Locate the cell with the specified text and output its [X, Y] center coordinate. 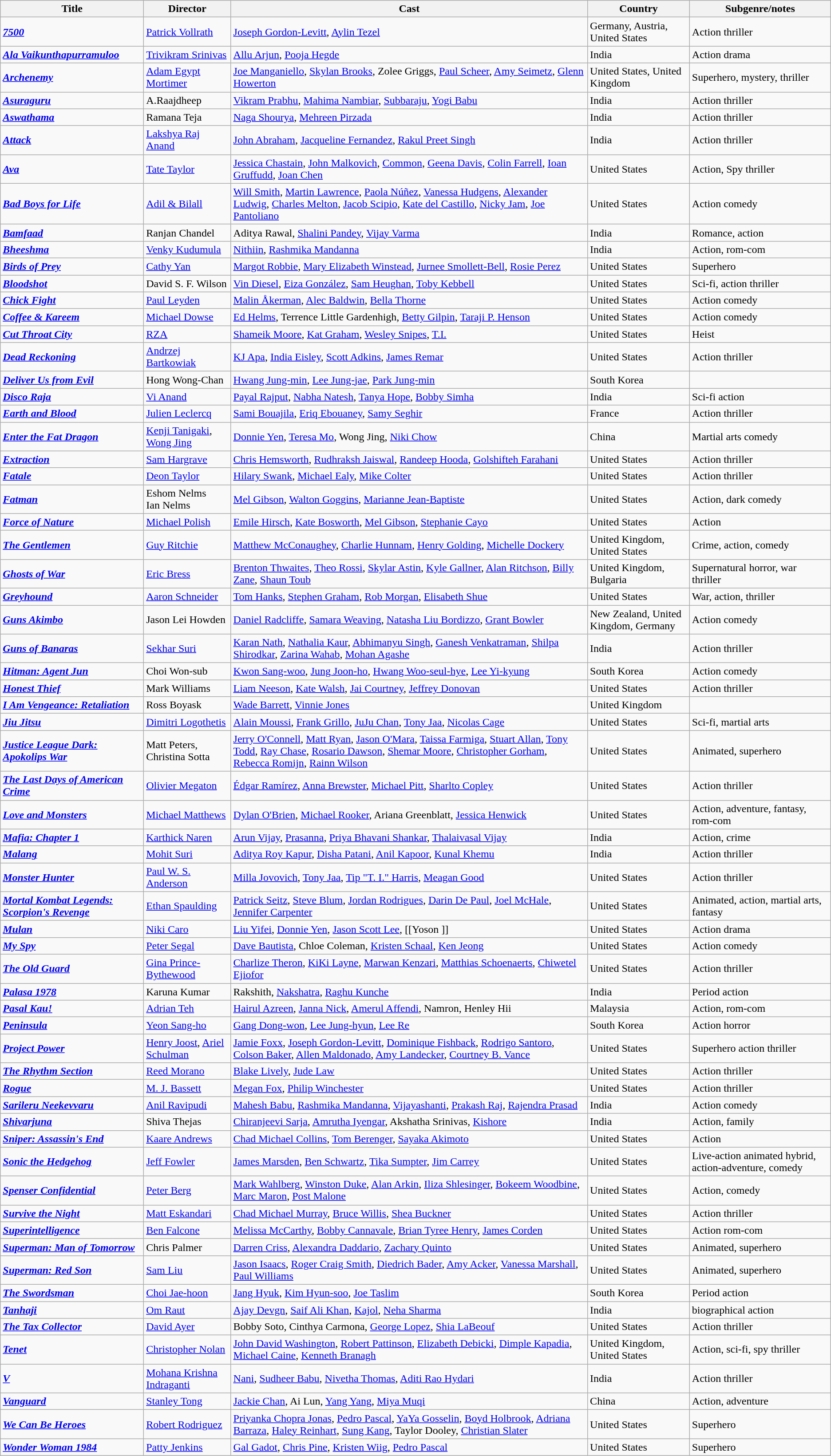
Action, family [760, 1122]
Allu Arjun, Pooja Hegde [409, 55]
Monster Hunter [72, 877]
Cast [409, 9]
Paul W. S. Anderson [187, 877]
Sekhar Suri [187, 649]
Robert Rodriguez [187, 1424]
Chiranjeevi Sarja, Amrutha Iyengar, Akshatha Srinivas, Kishore [409, 1122]
Karan Nath, Nathalia Kaur, Abhimanyu Singh, Ganesh Venkatraman, Shilpa Shirodkar, Zarina Wahab, Mohan Agashe [409, 649]
Liam Neeson, Kate Walsh, Jai Courtney, Jeffrey Donovan [409, 688]
We Can Be Heroes [72, 1424]
Country [639, 9]
Megan Fox, Philip Winchester [409, 1088]
Aaron Schneider [187, 596]
Payal Rajput, Nabha Natesh, Tanya Hope, Bobby Simha [409, 397]
Tanhaji [72, 1310]
The Last Days of American Crime [72, 785]
Mortal Kombat Legends: Scorpion's Revenge [72, 906]
Matt Eskandari [187, 1213]
Bheeshma [72, 249]
Dead Reckoning [72, 357]
Ethan Spaulding [187, 906]
Birds of Prey [72, 266]
Jeff Fowler [187, 1162]
Enter the Fat Dragon [72, 437]
Donnie Yen, Teresa Mo, Wong Jing, Niki Chow [409, 437]
Ajay Devgn, Saif Ali Khan, Kajol, Neha Sharma [409, 1310]
Disco Raja [72, 397]
Adam Egypt Mortimer [187, 77]
Mark Williams [187, 688]
Shameik Moore, Kat Graham, Wesley Snipes, T.I. [409, 334]
Jessica Chastain, John Malkovich, Common, Geena Davis, Colin Farrell, Ioan Gruffudd, Joan Chen [409, 169]
Justice League Dark: Apokolips War [72, 751]
Sarileru Neekevvaru [72, 1105]
Bad Boys for Life [72, 204]
Bloodshot [72, 284]
Arun Vijay, Prasanna, Priya Bhavani Shankar, Thalaivasal Vijay [409, 837]
Ranjan Chandel [187, 233]
Action, adventure, fantasy, rom-com [760, 815]
Choi Jae-hoon [187, 1293]
Sam Liu [187, 1270]
Asuraguru [72, 100]
Paul Leyden [187, 300]
Kwon Sang-woo, Jung Joon-ho, Hwang Woo-seul-hye, Lee Yi-kyung [409, 671]
Animated, action, martial arts, fantasy [760, 906]
Priyanka Chopra Jonas, Pedro Pascal, YaYa Gosselin, Boyd Holbrook, Adriana Barraza, Haley Reinhart, Sung Kang, Taylor Dooley, Christian Slater [409, 1424]
Fatale [72, 476]
Yeon Sang-ho [187, 1026]
Liu Yifei, Donnie Yen, Jason Scott Lee, [[Yoson ]] [409, 929]
Rogue [72, 1088]
Jackie Chan, Ai Lun, Yang Yang, Miya Muqi [409, 1401]
Aditya Roy Kapur, Disha Patani, Anil Kapoor, Kunal Khemu [409, 854]
Michael Matthews [187, 815]
Eric Bress [187, 573]
Shiva Thejas [187, 1122]
Anil Ravipudi [187, 1105]
Action rom-com [760, 1230]
Sam Hargrave [187, 459]
Vin Diesel, Eiza González, Sam Heughan, Toby Kebbell [409, 284]
Peter Berg [187, 1190]
United States, United Kingdom [639, 77]
Ala Vaikunthapurramuloo [72, 55]
KJ Apa, India Eisley, Scott Adkins, James Remar [409, 357]
Andrzej Bartkowiak [187, 357]
Nithiin, Rashmika Mandanna [409, 249]
The Rhythm Section [72, 1071]
Brenton Thwaites, Theo Rossi, Skylar Astin, Kyle Gallner, Alan Ritchson, Billy Zane, Shaun Toub [409, 573]
Rakshith, Nakshatra, Raghu Kunche [409, 992]
Malaysia [639, 1009]
Mel Gibson, Walton Goggins, Marianne Jean-Baptiste [409, 499]
United Kingdom [639, 705]
Daniel Radcliffe, Samara Weaving, Natasha Liu Bordizzo, Grant Bowler [409, 619]
Adrian Teh [187, 1009]
Sci-fi, martial arts [760, 722]
Honest Thief [72, 688]
Karuna Kumar [187, 992]
Sci-fi action [760, 397]
Reed Morano [187, 1071]
Cathy Yan [187, 266]
Subgenre/notes [760, 9]
Guy Ritchie [187, 545]
Lakshya Raj Anand [187, 140]
The Old Guard [72, 968]
Adil & Bilall [187, 204]
Emile Hirsch, Kate Bosworth, Mel Gibson, Stephanie Cayo [409, 522]
Jamie Foxx, Joseph Gordon-Levitt, Dominique Fishback, Rodrigo Santoro, Colson Baker, Allen Maldonado, Amy Landecker, Courtney B. Vance [409, 1048]
Superintelligence [72, 1230]
Darren Criss, Alexandra Daddario, Zachary Quinto [409, 1247]
biographical action [760, 1310]
Patrick Seitz, Steve Blum, Jordan Rodrigues, Darin De Paul, Joel McHale, Jennifer Carpenter [409, 906]
Hitman: Agent Jun [72, 671]
Mahesh Babu, Rashmika Mandanna, Vijayashanti, Prakash Raj, Rajendra Prasad [409, 1105]
Survive the Night [72, 1213]
Patty Jenkins [187, 1447]
Palasa 1978 [72, 992]
Fatman [72, 499]
David Ayer [187, 1327]
Superhero, mystery, thriller [760, 77]
Chris Hemsworth, Rudhraksh Jaiswal, Randeep Hooda, Golshifteh Farahani [409, 459]
John Abraham, Jacqueline Fernandez, Rakul Preet Singh [409, 140]
Action, comedy [760, 1190]
Guns of Banaras [72, 649]
New Zealand, United Kingdom, Germany [639, 619]
Jason Lei Howden [187, 619]
Malang [72, 854]
France [639, 414]
Bamfaad [72, 233]
Joseph Gordon-Levitt, Aylin Tezel [409, 32]
Supernatural horror, war thriller [760, 573]
Love and Monsters [72, 815]
Kaare Andrews [187, 1139]
Extraction [72, 459]
Earth and Blood [72, 414]
Matt Peters,Christina Sotta [187, 751]
Action, crime [760, 837]
Attack [72, 140]
Charlize Theron, KiKi Layne, Marwan Kenzari, Matthias Schoenaerts, Chiwetel Ejiofor [409, 968]
Jiu Jitsu [72, 722]
United Kingdom, Bulgaria [639, 573]
Michael Dowse [187, 317]
Melissa McCarthy, Bobby Cannavale, Brian Tyree Henry, James Corden [409, 1230]
Naga Shourya, Mehreen Pirzada [409, 117]
Milla Jovovich, Tony Jaa, Tip "T. I." Harris, Meagan Good [409, 877]
Ed Helms, Terrence Little Gardenhigh, Betty Gilpin, Taraji P. Henson [409, 317]
Force of Nature [72, 522]
Tenet [72, 1350]
Margot Robbie, Mary Elizabeth Winstead, Jurnee Smollett-Bell, Rosie Perez [409, 266]
Pasal Kau! [72, 1009]
Hong Wong-Chan [187, 380]
Archenemy [72, 77]
M. J. Bassett [187, 1088]
Heist [760, 334]
Julien Leclercq [187, 414]
Wade Barrett, Vinnie Jones [409, 705]
Matthew McConaughey, Charlie Hunnam, Henry Golding, Michelle Dockery [409, 545]
Chad Michael Murray, Bruce Willis, Shea Buckner [409, 1213]
Hilary Swank, Michael Ealy, Mike Colter [409, 476]
Henry Joost, Ariel Schulman [187, 1048]
Deliver Us from Evil [72, 380]
Trivikram Srinivas [187, 55]
Sonic the Hedgehog [72, 1162]
Chick Fight [72, 300]
Michael Polish [187, 522]
Action, adventure [760, 1401]
John David Washington, Robert Pattinson, Elizabeth Debicki, Dimple Kapadia, Michael Caine, Kenneth Branagh [409, 1350]
V [72, 1378]
Ross Boyask [187, 705]
Kenji Tanigaki, Wong Jing [187, 437]
Superman: Man of Tomorrow [72, 1247]
Dylan O'Brien, Michael Rooker, Ariana Greenblatt, Jessica Henwick [409, 815]
Spenser Confidential [72, 1190]
Patrick Vollrath [187, 32]
War, action, thriller [760, 596]
Karthick Naren [187, 837]
Chad Michael Collins, Tom Berenger, Sayaka Akimoto [409, 1139]
Project Power [72, 1048]
Germany, Austria, United States [639, 32]
Alain Moussi, Frank Grillo, JuJu Chan, Tony Jaa, Nicolas Cage [409, 722]
Cut Throat City [72, 334]
Malin Åkerman, Alec Baldwin, Bella Thorne [409, 300]
Peninsula [72, 1026]
Édgar Ramírez, Anna Brewster, Michael Pitt, Sharlto Copley [409, 785]
Tate Taylor [187, 169]
Venky Kudumula [187, 249]
Tom Hanks, Stephen Graham, Rob Morgan, Elisabeth Shue [409, 596]
Sci-fi, action thriller [760, 284]
Om Raut [187, 1310]
A.Raajdheep [187, 100]
Superman: Red Son [72, 1270]
Bobby Soto, Cinthya Carmona, George Lopez, Shia LaBeouf [409, 1327]
Aswathama [72, 117]
Guns Akimbo [72, 619]
Title [72, 9]
Mohit Suri [187, 854]
Coffee & Kareem [72, 317]
Dave Bautista, Chloe Coleman, Kristen Schaal, Ken Jeong [409, 946]
Hwang Jung-min, Lee Jung-jae, Park Jung-min [409, 380]
Stanley Tong [187, 1401]
Action, sci-fi, spy thriller [760, 1350]
Sami Bouajila, Eriq Ebouaney, Samy Seghir [409, 414]
Niki Caro [187, 929]
Live-action animated hybrid, action-adventure, comedy [760, 1162]
Nani, Sudheer Babu, Nivetha Thomas, Aditi Rao Hydari [409, 1378]
Mohana Krishna Indraganti [187, 1378]
Aditya Rawal, Shalini Pandey, Vijay Varma [409, 233]
RZA [187, 334]
Jason Isaacs, Roger Craig Smith, Diedrich Bader, Amy Acker, Vanessa Marshall, Paul Williams [409, 1270]
Action, Spy thriller [760, 169]
Gang Dong-won, Lee Jung-hyun, Lee Re [409, 1026]
Dimitri Logothetis [187, 722]
Crime, action, comedy [760, 545]
Action horror [760, 1026]
Vi Anand [187, 397]
Greyhound [72, 596]
Ava [72, 169]
Olivier Megaton [187, 785]
Chris Palmer [187, 1247]
Vikram Prabhu, Mahima Nambiar, Subbaraju, Yogi Babu [409, 100]
Wonder Woman 1984 [72, 1447]
Hairul Azreen, Janna Nick, Amerul Affendi, Namron, Henley Hii [409, 1009]
Mark Wahlberg, Winston Duke, Alan Arkin, Iliza Shlesinger, Bokeem Woodbine, Marc Maron, Post Malone [409, 1190]
Romance, action [760, 233]
Ben Falcone [187, 1230]
Ghosts of War [72, 573]
Mulan [72, 929]
7500 [72, 32]
Choi Won-sub [187, 671]
Blake Lively, Jude Law [409, 1071]
Director [187, 9]
James Marsden, Ben Schwartz, Tika Sumpter, Jim Carrey [409, 1162]
Sniper: Assassin's End [72, 1139]
Joe Manganiello, Skylan Brooks, Zolee Griggs, Paul Scheer, Amy Seimetz, Glenn Howerton [409, 77]
I Am Vengeance: Retaliation [72, 705]
My Spy [72, 946]
Ramana Teja [187, 117]
Eshom NelmsIan Nelms [187, 499]
Gina Prince-Bythewood [187, 968]
Deon Taylor [187, 476]
Shivarjuna [72, 1122]
Vanguard [72, 1401]
Peter Segal [187, 946]
Martial arts comedy [760, 437]
Action, dark comedy [760, 499]
Mafia: Chapter 1 [72, 837]
The Tax Collector [72, 1327]
The Swordsman [72, 1293]
David S. F. Wilson [187, 284]
Jang Hyuk, Kim Hyun-soo, Joe Taslim [409, 1293]
Gal Gadot, Chris Pine, Kristen Wiig, Pedro Pascal [409, 1447]
The Gentlemen [72, 545]
Superhero action thriller [760, 1048]
Christopher Nolan [187, 1350]
